Scan for the cell matching the given text and deliver its [x, y] coordinate at center. 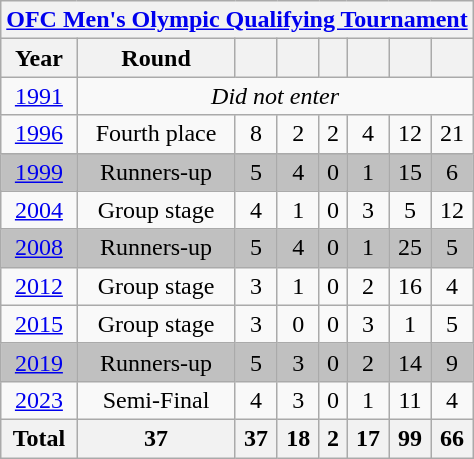
17 [368, 438]
Total [39, 438]
6 [452, 172]
14 [410, 362]
2015 [39, 324]
OFC Men's Olympic Qualifying Tournament [237, 20]
1999 [39, 172]
2012 [39, 286]
Semi-Final [156, 400]
Did not enter [275, 96]
18 [298, 438]
66 [452, 438]
9 [452, 362]
8 [256, 134]
21 [452, 134]
2004 [39, 210]
25 [410, 248]
11 [410, 400]
2019 [39, 362]
2023 [39, 400]
1996 [39, 134]
Round [156, 58]
15 [410, 172]
16 [410, 286]
1991 [39, 96]
Year [39, 58]
2008 [39, 248]
Fourth place [156, 134]
99 [410, 438]
